Determine the (X, Y) coordinate at the center of the cell enclosing the given text.  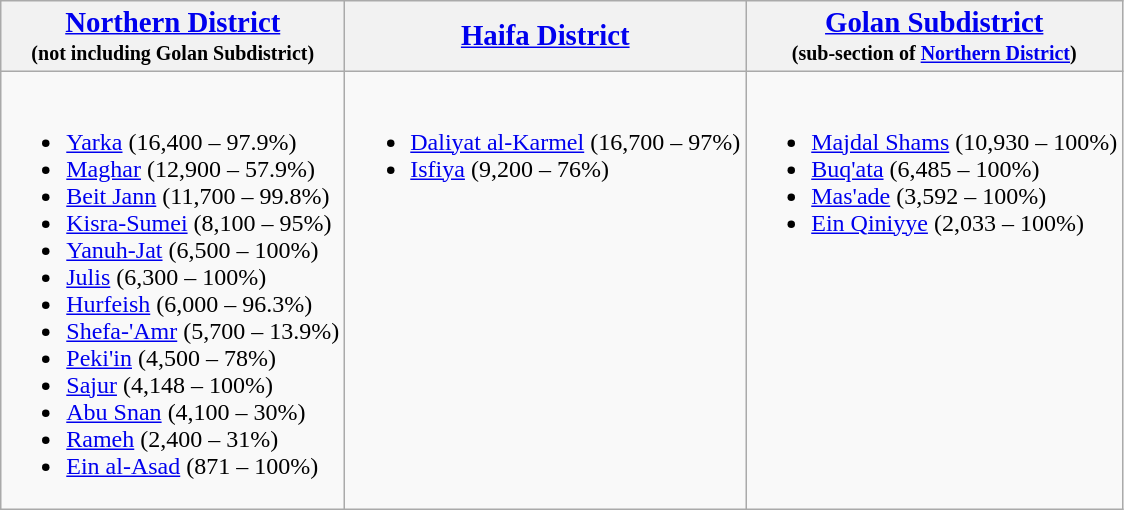
Majdal Shams (10,930 – 100%)Buq'ata (6,485 – 100%)Mas'ade (3,592 – 100%)Ein Qiniyye (2,033 – 100%) (934, 290)
Haifa District (546, 36)
Daliyat al-Karmel (16,700 – 97%)Isfiya (9,200 – 76%) (546, 290)
Northern District(not including Golan Subdistrict) (173, 36)
Golan Subdistrict(sub-section of Northern District) (934, 36)
